Identify which cell holds the provided text, then report its (X, Y) central coordinate. 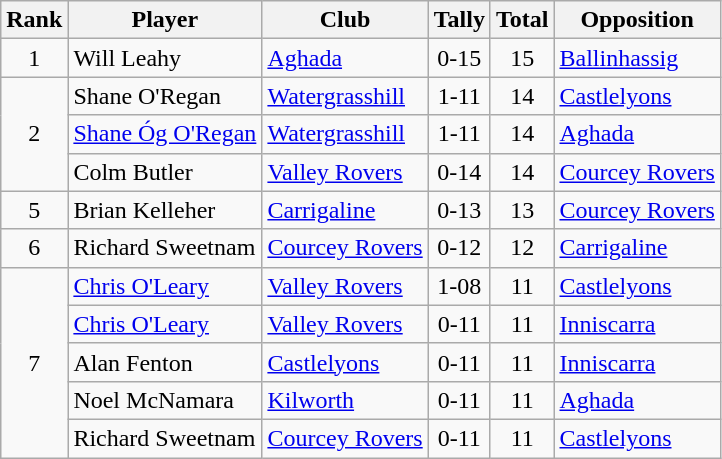
6 (34, 248)
0-14 (459, 172)
Kilworth (345, 400)
Shane Óg O'Regan (165, 134)
Ballinhassig (637, 58)
Noel McNamara (165, 400)
0-13 (459, 210)
1 (34, 58)
15 (522, 58)
7 (34, 362)
0-12 (459, 248)
Total (522, 20)
Alan Fenton (165, 362)
5 (34, 210)
12 (522, 248)
Brian Kelleher (165, 210)
1-08 (459, 286)
Club (345, 20)
Colm Butler (165, 172)
Will Leahy (165, 58)
0-15 (459, 58)
Shane O'Regan (165, 96)
13 (522, 210)
Rank (34, 20)
Player (165, 20)
2 (34, 134)
Tally (459, 20)
Opposition (637, 20)
